Search for the cell housing the specified text and yield its (x, y) center coordinate. 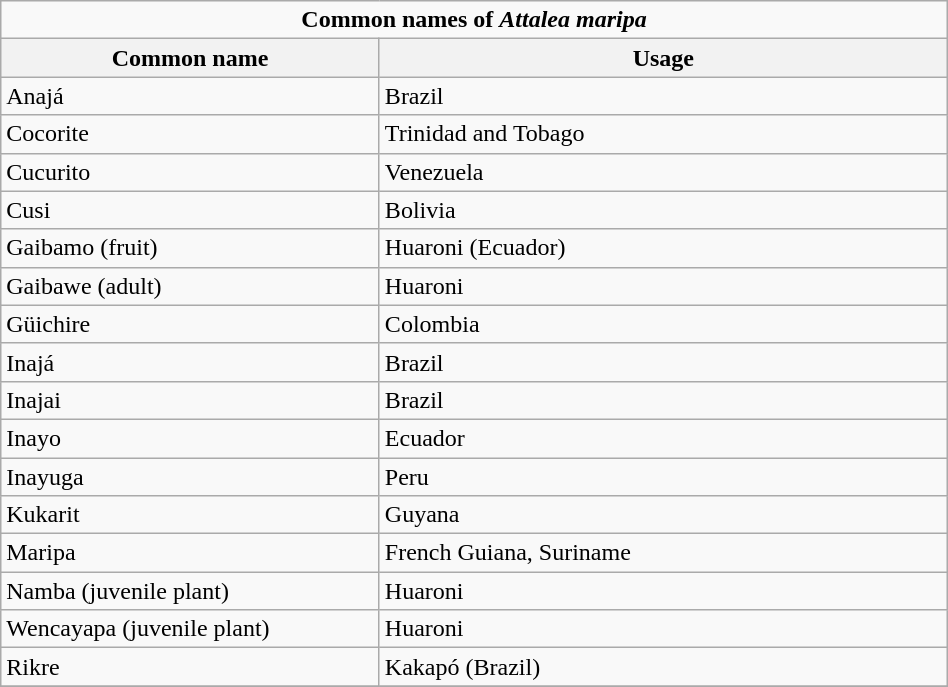
Peru (663, 477)
Trinidad and Tobago (663, 134)
Gaibawe (adult) (190, 286)
Ecuador (663, 438)
Wencayapa (juvenile plant) (190, 629)
Common name (190, 58)
Gaibamo (fruit) (190, 248)
Maripa (190, 553)
Cusi (190, 210)
Bolivia (663, 210)
Rikre (190, 667)
Colombia (663, 324)
Anajá (190, 96)
Guyana (663, 515)
Cocorite (190, 134)
French Guiana, Suriname (663, 553)
Inajai (190, 400)
Venezuela (663, 172)
Common names of Attalea maripa (474, 20)
Cucurito (190, 172)
Usage (663, 58)
Inajá (190, 362)
Kukarit (190, 515)
Namba (juvenile plant) (190, 591)
Huaroni (Ecuador) (663, 248)
Inayo (190, 438)
Güichire (190, 324)
Kakapó (Brazil) (663, 667)
Inayuga (190, 477)
